Pinpoint the cell where the given text exists, returning its (X, Y) midpoint coordinate. 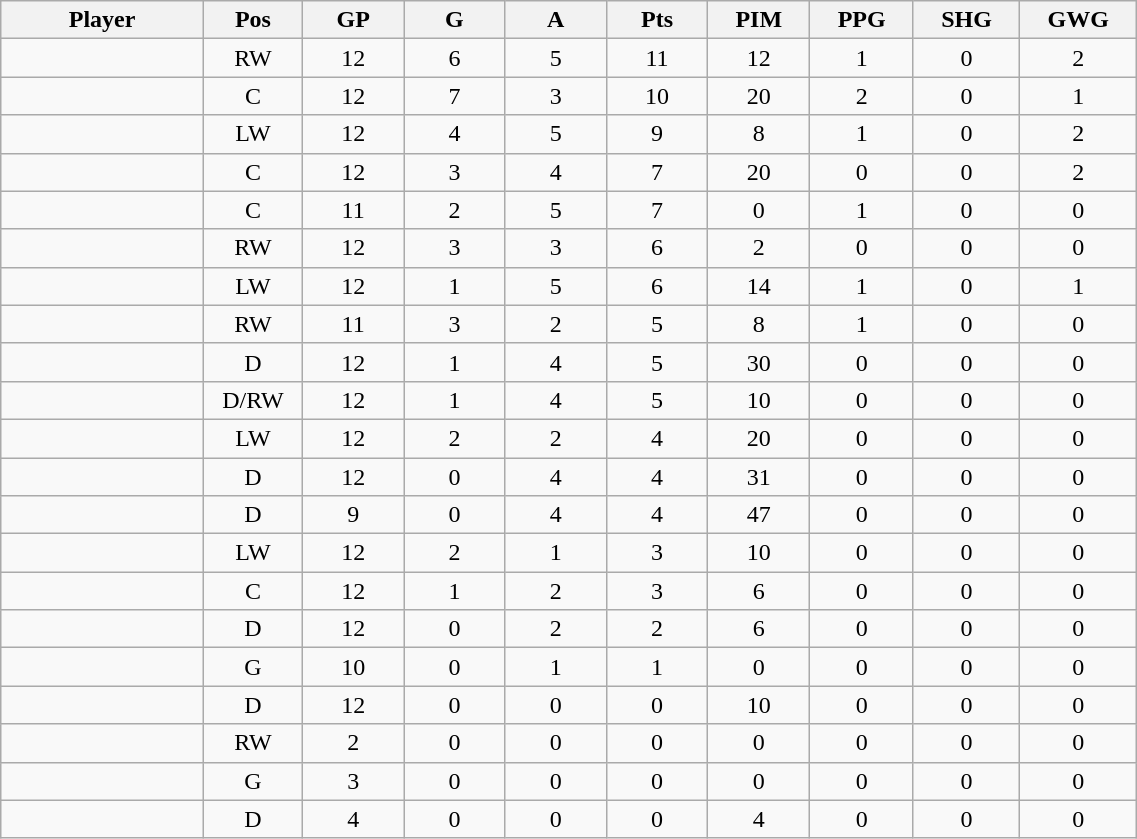
A (556, 20)
GP (352, 20)
Pts (656, 20)
SHG (966, 20)
Player (102, 20)
30 (759, 362)
PPG (862, 20)
31 (759, 477)
GWG (1078, 20)
PIM (759, 20)
47 (759, 515)
D/RW (252, 400)
14 (759, 286)
Pos (252, 20)
